Search for the cell housing the specified text and yield its (X, Y) center coordinate. 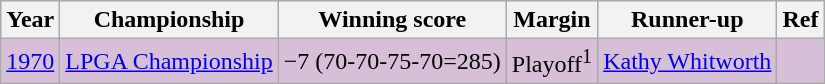
Playoff1 (552, 62)
Winning score (392, 20)
Margin (552, 20)
Ref (800, 20)
1970 (30, 62)
Kathy Whitworth (688, 62)
Championship (169, 20)
LPGA Championship (169, 62)
−7 (70-70-75-70=285) (392, 62)
Year (30, 20)
Runner-up (688, 20)
